Capture the cell that displays the provided text and extract its [x, y] central coordinate. 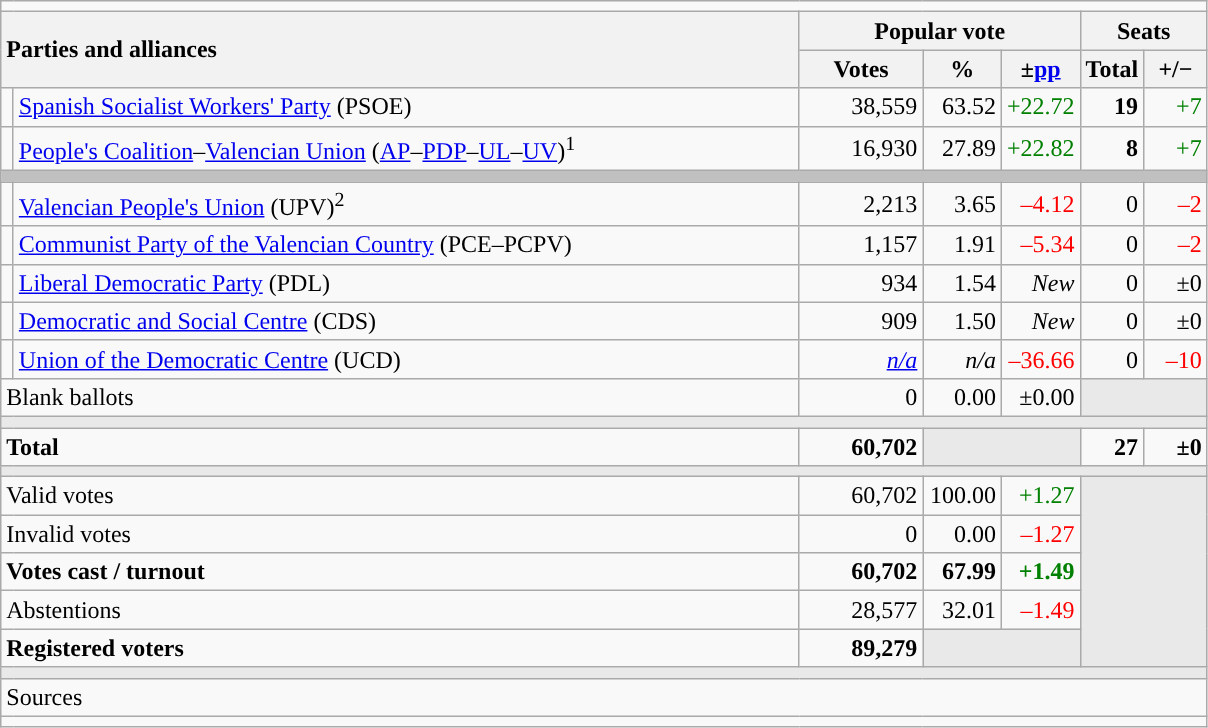
Seats [1144, 31]
38,559 [861, 107]
Valid votes [400, 496]
1.54 [962, 283]
Spanish Socialist Workers' Party (PSOE) [406, 107]
1.91 [962, 245]
19 [1112, 107]
28,577 [861, 610]
Votes [861, 69]
Communist Party of the Valencian Country (PCE–PCPV) [406, 245]
67.99 [962, 572]
8 [1112, 148]
Invalid votes [400, 534]
Valencian People's Union (UPV)2 [406, 204]
–5.34 [1040, 245]
27 [1112, 447]
Popular vote [940, 31]
+/− [1176, 69]
934 [861, 283]
27.89 [962, 148]
–1.27 [1040, 534]
Blank ballots [400, 397]
–36.66 [1040, 359]
Union of the Democratic Centre (UCD) [406, 359]
+1.49 [1040, 572]
+22.82 [1040, 148]
16,930 [861, 148]
+22.72 [1040, 107]
89,279 [861, 648]
Registered voters [400, 648]
% [962, 69]
±0.00 [1040, 397]
63.52 [962, 107]
+1.27 [1040, 496]
3.65 [962, 204]
100.00 [962, 496]
–1.49 [1040, 610]
Abstentions [400, 610]
909 [861, 321]
2,213 [861, 204]
1.50 [962, 321]
±pp [1040, 69]
1,157 [861, 245]
32.01 [962, 610]
–10 [1176, 359]
Parties and alliances [400, 50]
Sources [604, 697]
Votes cast / turnout [400, 572]
Democratic and Social Centre (CDS) [406, 321]
People's Coalition–Valencian Union (AP–PDP–UL–UV)1 [406, 148]
Liberal Democratic Party (PDL) [406, 283]
–4.12 [1040, 204]
